Provide the [x, y] coordinate of the cell's center where the given text is located.  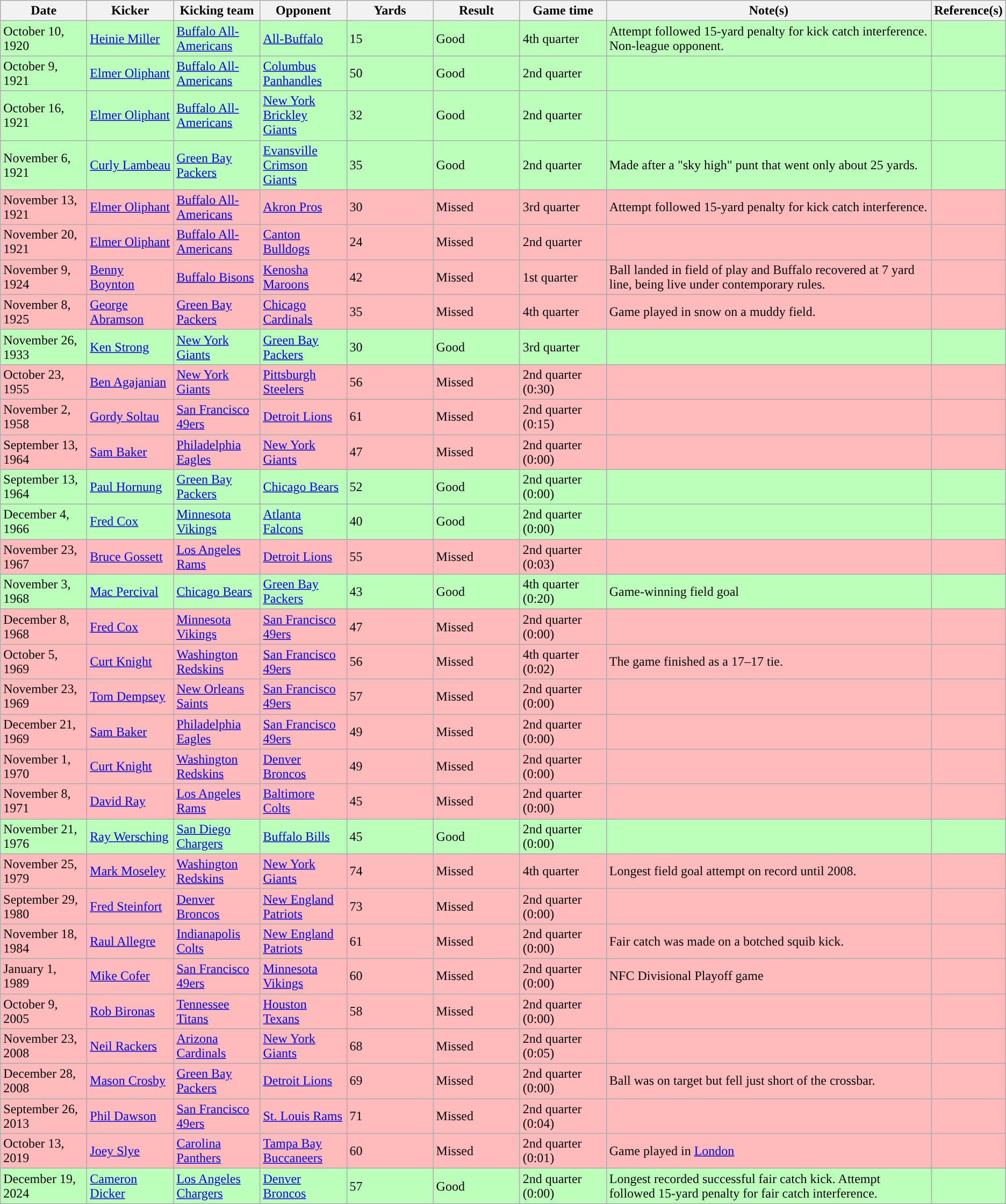
November 2, 1958 [44, 417]
November 18, 1984 [44, 941]
2nd quarter (0:03) [563, 557]
52 [390, 487]
George Abramson [130, 312]
The game finished as a 17–17 tie. [768, 662]
December 19, 2024 [44, 1186]
David Ray [130, 802]
55 [390, 557]
Mark Moseley [130, 871]
Ray Wersching [130, 836]
Evansville Crimson Giants [303, 165]
November 8, 1925 [44, 312]
Kenosha Maroons [303, 277]
Opponent [303, 11]
September 26, 2013 [44, 1116]
January 1, 1989 [44, 976]
December 21, 1969 [44, 732]
Ball was on target but fell just short of the crossbar. [768, 1081]
San Diego Chargers [217, 836]
2nd quarter (0:05) [563, 1047]
Mason Crosby [130, 1081]
Phil Dawson [130, 1116]
Akron Pros [303, 207]
Ben Agajanian [130, 381]
Note(s) [768, 11]
September 29, 1980 [44, 906]
2nd quarter (0:04) [563, 1116]
Buffalo Bills [303, 836]
24 [390, 242]
October 9, 2005 [44, 1011]
November 8, 1971 [44, 802]
Curly Lambeau [130, 165]
Carolina Panthers [217, 1151]
71 [390, 1116]
Houston Texans [303, 1011]
Ball landed in field of play and Buffalo recovered at 7 yard line, being live under contemporary rules. [768, 277]
October 16, 1921 [44, 116]
43 [390, 592]
Date [44, 11]
4th quarter (0:02) [563, 662]
November 23, 2008 [44, 1047]
Columbus Panhandles [303, 73]
50 [390, 73]
New York Brickley Giants [303, 116]
69 [390, 1081]
Buffalo Bisons [217, 277]
October 23, 1955 [44, 381]
15 [390, 39]
Fair catch was made on a botched squib kick. [768, 941]
November 9, 1924 [44, 277]
November 25, 1979 [44, 871]
Joey Slye [130, 1151]
68 [390, 1047]
Mac Percival [130, 592]
Game played in snow on a muddy field. [768, 312]
November 3, 1968 [44, 592]
NFC Divisional Playoff game [768, 976]
1st quarter [563, 277]
St. Louis Rams [303, 1116]
Tampa Bay Buccaneers [303, 1151]
Game played in London [768, 1151]
58 [390, 1011]
Cameron Dicker [130, 1186]
Heinie Miller [130, 39]
Los Angeles Chargers [217, 1186]
Ken Strong [130, 347]
December 8, 1968 [44, 626]
74 [390, 871]
Benny Boynton [130, 277]
Canton Bulldogs [303, 242]
Longest recorded successful fair catch kick. Attempt followed 15-yard penalty for fair catch interference. [768, 1186]
Yards [390, 11]
November 20, 1921 [44, 242]
Result [476, 11]
November 21, 1976 [44, 836]
Bruce Gossett [130, 557]
November 1, 1970 [44, 766]
October 10, 1920 [44, 39]
November 23, 1969 [44, 696]
42 [390, 277]
Tom Dempsey [130, 696]
Atlanta Falcons [303, 522]
Kicking team [217, 11]
December 4, 1966 [44, 522]
Attempt followed 15-yard penalty for kick catch interference. Non-league opponent. [768, 39]
Neil Rackers [130, 1047]
Arizona Cardinals [217, 1047]
Longest field goal attempt on record until 2008. [768, 871]
Paul Hornung [130, 487]
December 28, 2008 [44, 1081]
32 [390, 116]
2nd quarter (0:30) [563, 381]
2nd quarter (0:01) [563, 1151]
Baltimore Colts [303, 802]
November 6, 1921 [44, 165]
Made after a "sky high" punt that went only about 25 yards. [768, 165]
Indianapolis Colts [217, 941]
4th quarter (0:20) [563, 592]
Rob Bironas [130, 1011]
Reference(s) [968, 11]
Pittsburgh Steelers [303, 381]
Game-winning field goal [768, 592]
Kicker [130, 11]
October 5, 1969 [44, 662]
New Orleans Saints [217, 696]
Fred Steinfort [130, 906]
Game time [563, 11]
November 13, 1921 [44, 207]
Raul Allegre [130, 941]
Chicago Cardinals [303, 312]
Mike Cofer [130, 976]
October 9, 1921 [44, 73]
October 13, 2019 [44, 1151]
November 23, 1967 [44, 557]
Attempt followed 15-yard penalty for kick catch interference. [768, 207]
Tennessee Titans [217, 1011]
November 26, 1933 [44, 347]
All-Buffalo [303, 39]
40 [390, 522]
Gordy Soltau [130, 417]
2nd quarter (0:15) [563, 417]
73 [390, 906]
